From the cell containing the given text, extract its center point as (x, y) coordinate. 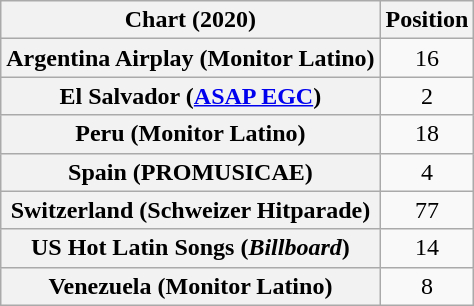
US Hot Latin Songs (Billboard) (190, 248)
Argentina Airplay (Monitor Latino) (190, 58)
Position (427, 20)
18 (427, 134)
4 (427, 172)
El Salvador (ASAP EGC) (190, 96)
2 (427, 96)
Spain (PROMUSICAE) (190, 172)
14 (427, 248)
Peru (Monitor Latino) (190, 134)
8 (427, 286)
Venezuela (Monitor Latino) (190, 286)
77 (427, 210)
Switzerland (Schweizer Hitparade) (190, 210)
16 (427, 58)
Chart (2020) (190, 20)
